Locate the cell with the specified text and output its [x, y] center coordinate. 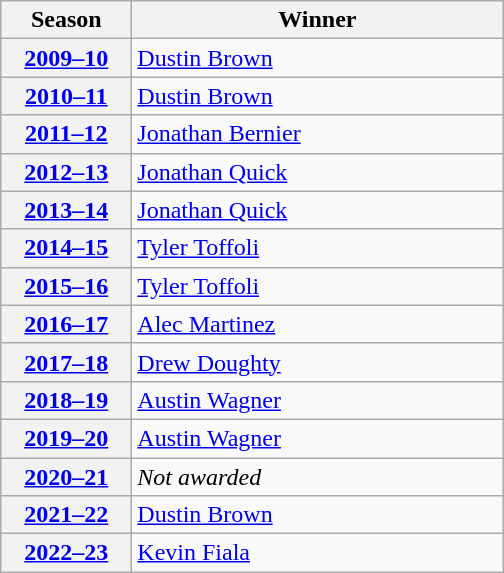
Alec Martinez [318, 324]
Winner [318, 20]
2020–21 [66, 477]
2019–20 [66, 438]
2010–11 [66, 96]
2017–18 [66, 362]
2011–12 [66, 134]
Drew Doughty [318, 362]
2021–22 [66, 515]
2016–17 [66, 324]
2009–10 [66, 58]
2014–15 [66, 248]
2012–13 [66, 172]
2018–19 [66, 400]
2022–23 [66, 553]
Kevin Fiala [318, 553]
Season [66, 20]
Jonathan Bernier [318, 134]
Not awarded [318, 477]
2015–16 [66, 286]
2013–14 [66, 210]
